Return the (x, y) coordinate for the center point of the cell that contains the specified text.  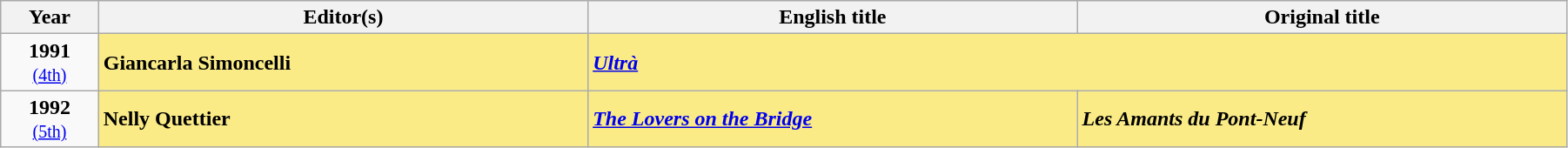
English title (833, 17)
Original title (1322, 17)
1991(4th) (50, 63)
Ultrà (1077, 63)
Les Amants du Pont-Neuf (1322, 118)
Year (50, 17)
Editor(s) (343, 17)
Giancarla Simoncelli (343, 63)
The Lovers on the Bridge (833, 118)
Nelly Quettier (343, 118)
1992(5th) (50, 118)
